Scan for the cell matching the given text and deliver its [X, Y] coordinate at center. 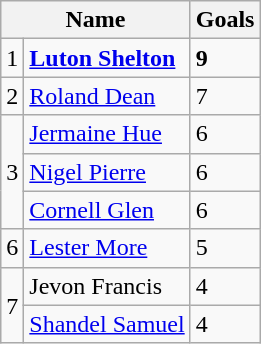
Goals [225, 20]
Luton Shelton [107, 58]
9 [225, 58]
2 [12, 96]
Nigel Pierre [107, 172]
Roland Dean [107, 96]
5 [225, 248]
Jermaine Hue [107, 134]
3 [12, 172]
Lester More [107, 248]
Name [96, 20]
Cornell Glen [107, 210]
1 [12, 58]
Jevon Francis [107, 286]
Shandel Samuel [107, 324]
